Locate the cell with the specified text and output its (x, y) center coordinate. 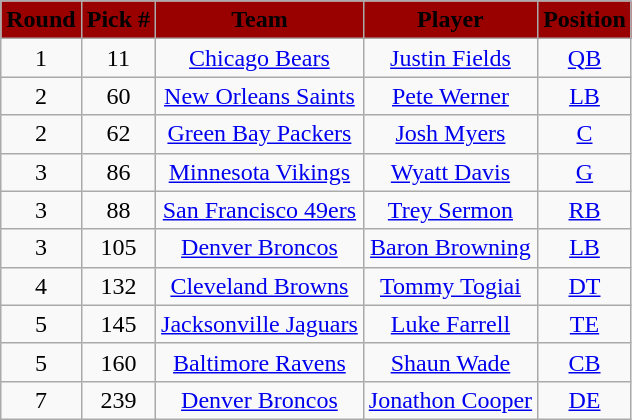
C (585, 134)
Justin Fields (450, 58)
Baltimore Ravens (260, 362)
Green Bay Packers (260, 134)
Cleveland Browns (260, 286)
DT (585, 286)
G (585, 172)
New Orleans Saints (260, 96)
Team (260, 20)
60 (118, 96)
62 (118, 134)
Round (41, 20)
TE (585, 324)
160 (118, 362)
132 (118, 286)
Jacksonville Jaguars (260, 324)
Pick # (118, 20)
7 (41, 400)
QB (585, 58)
DE (585, 400)
Pete Werner (450, 96)
San Francisco 49ers (260, 210)
88 (118, 210)
1 (41, 58)
Shaun Wade (450, 362)
Baron Browning (450, 248)
11 (118, 58)
Tommy Togiai (450, 286)
86 (118, 172)
Position (585, 20)
Chicago Bears (260, 58)
RB (585, 210)
CB (585, 362)
Josh Myers (450, 134)
Minnesota Vikings (260, 172)
Jonathon Cooper (450, 400)
Trey Sermon (450, 210)
Wyatt Davis (450, 172)
Player (450, 20)
239 (118, 400)
4 (41, 286)
105 (118, 248)
145 (118, 324)
Luke Farrell (450, 324)
